Find where the given text appears and provide that cell's center as [x, y] coordinate. 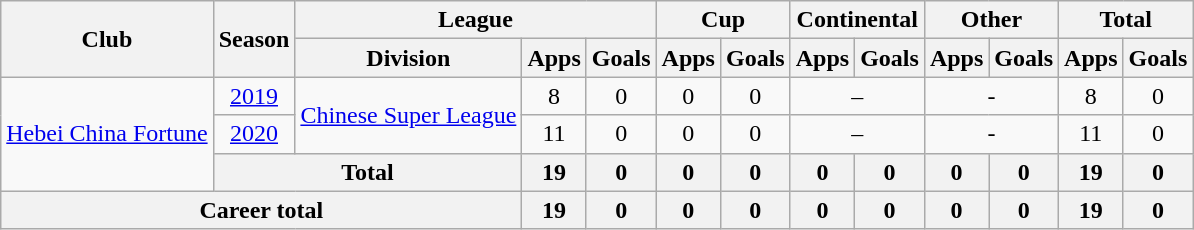
League [476, 20]
Season [254, 39]
Cup [723, 20]
Continental [857, 20]
Career total [262, 210]
Division [408, 58]
Club [107, 39]
Chinese Super League [408, 115]
2019 [254, 96]
2020 [254, 134]
Hebei China Fortune [107, 134]
Other [991, 20]
